Return [x, y] of the center of cell containing provided text 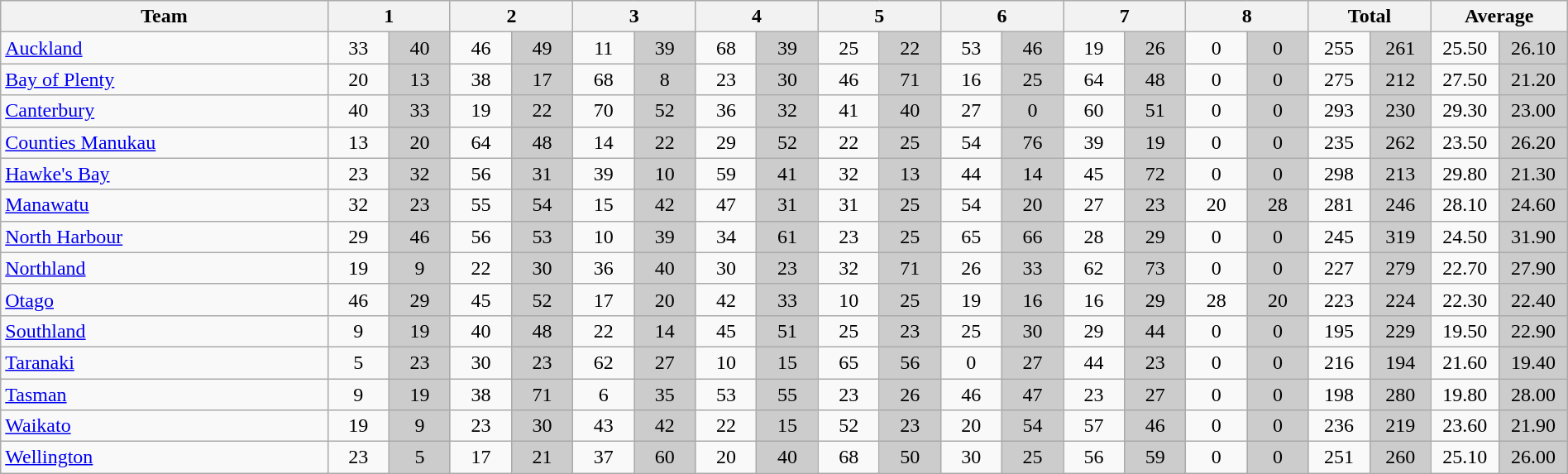
235 [1339, 142]
27.50 [1465, 79]
43 [604, 426]
29.30 [1465, 111]
281 [1339, 205]
262 [1400, 142]
260 [1400, 457]
275 [1339, 79]
261 [1400, 48]
3 [634, 17]
22.90 [1533, 331]
22.30 [1465, 299]
Southland [164, 331]
27.90 [1533, 268]
24.60 [1533, 205]
223 [1339, 299]
35 [665, 395]
194 [1400, 362]
34 [726, 237]
229 [1400, 331]
21.20 [1533, 79]
Bay of Plenty [164, 79]
North Harbour [164, 237]
19.40 [1533, 362]
Northland [164, 268]
Taranaki [164, 362]
279 [1400, 268]
236 [1339, 426]
251 [1339, 457]
26.20 [1533, 142]
230 [1400, 111]
Waikato [164, 426]
280 [1400, 395]
21.30 [1533, 174]
50 [910, 457]
319 [1400, 237]
72 [1155, 174]
195 [1339, 331]
227 [1339, 268]
Average [1499, 17]
19.50 [1465, 331]
25.10 [1465, 457]
26.00 [1533, 457]
29.80 [1465, 174]
28.10 [1465, 205]
219 [1400, 426]
19.80 [1465, 395]
31.90 [1533, 237]
4 [757, 17]
246 [1400, 205]
Counties Manukau [164, 142]
298 [1339, 174]
66 [1032, 237]
21.90 [1533, 426]
22.70 [1465, 268]
245 [1339, 237]
216 [1339, 362]
21 [543, 457]
76 [1032, 142]
198 [1339, 395]
255 [1339, 48]
23.00 [1533, 111]
25.50 [1465, 48]
23.50 [1465, 142]
Auckland [164, 48]
57 [1094, 426]
Hawke's Bay [164, 174]
24.50 [1465, 237]
11 [604, 48]
61 [787, 237]
224 [1400, 299]
2 [511, 17]
Team [164, 17]
Manawatu [164, 205]
Tasman [164, 395]
21.60 [1465, 362]
37 [604, 457]
22.40 [1533, 299]
212 [1400, 79]
70 [604, 111]
Otago [164, 299]
Total [1370, 17]
Wellington [164, 457]
1 [389, 17]
49 [543, 48]
28.00 [1533, 395]
7 [1125, 17]
23.60 [1465, 426]
73 [1155, 268]
213 [1400, 174]
26.10 [1533, 48]
293 [1339, 111]
Canterbury [164, 111]
